Identify which cell holds the provided text, then report its (X, Y) central coordinate. 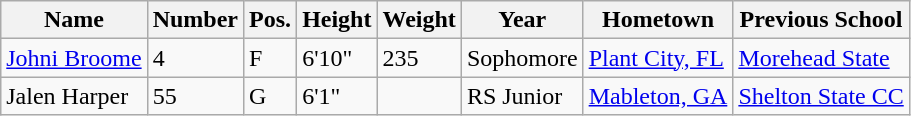
Year (522, 20)
Name (74, 20)
6'10" (337, 58)
G (270, 96)
Shelton State CC (821, 96)
Morehead State (821, 58)
Mableton, GA (658, 96)
Pos. (270, 20)
Weight (419, 20)
4 (195, 58)
Jalen Harper (74, 96)
55 (195, 96)
Hometown (658, 20)
RS Junior (522, 96)
Sophomore (522, 58)
Johni Broome (74, 58)
Previous School (821, 20)
F (270, 58)
Height (337, 20)
6'1" (337, 96)
Number (195, 20)
Plant City, FL (658, 58)
235 (419, 58)
